Capture the cell that displays the provided text and extract its [X, Y] central coordinate. 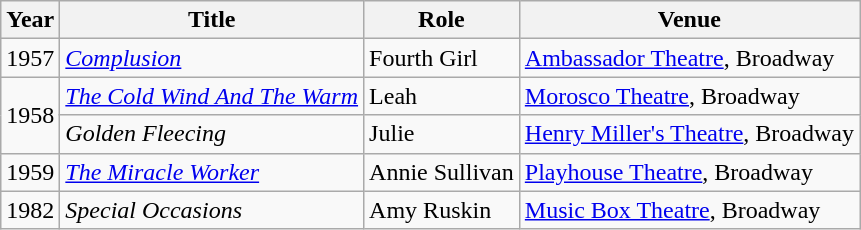
Fourth Girl [442, 58]
1957 [30, 58]
The Cold Wind And The Warm [212, 96]
Amy Ruskin [442, 210]
Golden Fleecing [212, 134]
Leah [442, 96]
Year [30, 20]
The Miracle Worker [212, 172]
Ambassador Theatre, Broadway [689, 58]
Special Occasions [212, 210]
Venue [689, 20]
Julie [442, 134]
1959 [30, 172]
Role [442, 20]
Henry Miller's Theatre, Broadway [689, 134]
Morosco Theatre, Broadway [689, 96]
Complusion [212, 58]
Title [212, 20]
Playhouse Theatre, Broadway [689, 172]
Annie Sullivan [442, 172]
1958 [30, 115]
Music Box Theatre, Broadway [689, 210]
1982 [30, 210]
